Capture the cell that displays the provided text and extract its (X, Y) central coordinate. 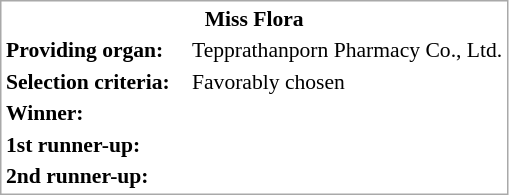
Winner: (96, 113)
Selection criteria: (96, 82)
Favorably chosen (346, 82)
Providing organ: (96, 50)
2nd runner-up: (96, 176)
Miss Flora (254, 18)
Tepprathanporn Pharmacy Co., Ltd. (346, 50)
1st runner-up: (96, 144)
